Find where the given text appears and provide that cell's center as [X, Y] coordinate. 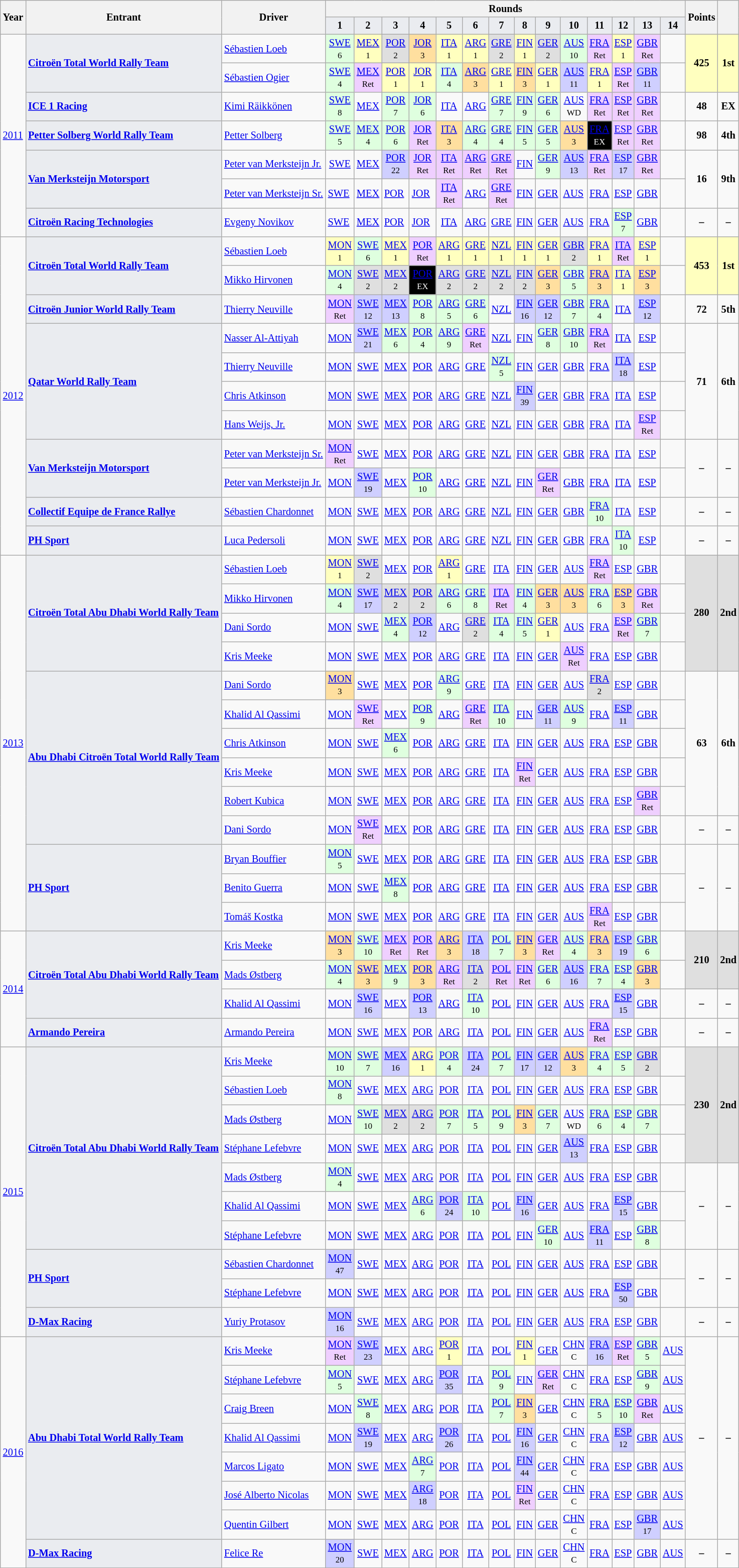
2 [368, 26]
Petter Solberg [274, 136]
FRA11 [599, 1235]
GER10 [548, 1235]
4th [728, 136]
MON8 [340, 1090]
FRA7 [599, 975]
POR9 [422, 714]
POR35 [450, 1380]
GRE7 [501, 106]
GBR11 [647, 77]
ARG4 [476, 136]
453 [701, 265]
6 [476, 26]
ITA24 [476, 1062]
MEX8 [395, 888]
ITA2 [476, 975]
GBR8 [647, 1235]
Abu Dhabi Total World Rally Team [123, 1438]
13 [647, 26]
GBR6 [647, 946]
POR12 [422, 627]
Evgeny Novikov [274, 222]
NZL5 [501, 367]
SWE4 [340, 77]
ITA5 [476, 1119]
JOR1 [422, 77]
NZL2 [501, 280]
10 [574, 26]
SWE5 [340, 136]
MON10 [340, 1062]
POLRet [501, 975]
Tomáš Kostka [274, 917]
POR6 [395, 136]
GRE8 [476, 598]
SWE23 [368, 1351]
9th [728, 179]
48 [701, 106]
GBR10 [574, 338]
GER11 [548, 714]
Abu Dhabi Citroën Total World Rally Team [123, 757]
SWE3 [368, 975]
GBR17 [647, 1524]
GBR9 [647, 1380]
SWE12 [368, 309]
FRA2 [599, 685]
NZL1 [501, 251]
FRA5 [599, 1409]
GER7 [548, 1119]
Luca Pedersoli [274, 541]
POR22 [395, 164]
MON20 [340, 1553]
AUS16 [574, 975]
AUSRet [574, 656]
ESP5 [623, 1062]
ARG5 [450, 309]
POR24 [450, 1206]
Citroën Racing Technologies [123, 222]
63 [701, 743]
16 [701, 179]
425 [701, 63]
210 [701, 960]
ESP50 [623, 1293]
GER8 [548, 338]
FRA16 [599, 1351]
Yuriy Protasov [274, 1322]
ESP11 [623, 714]
SWE16 [368, 1003]
GRE6 [476, 309]
GBR3 [647, 975]
MEX13 [395, 309]
POR8 [422, 309]
2016 [13, 1452]
Year [13, 17]
FIN9 [525, 106]
ARG7 [422, 1467]
Bryan Bouffier [274, 859]
3 [395, 26]
JOR3 [422, 49]
POREX [422, 280]
SWE17 [368, 598]
Hans Weijs, Jr. [274, 425]
FIN2 [525, 280]
5 [450, 26]
FIN4 [525, 598]
AUS9 [574, 714]
14 [673, 26]
Entrant [123, 17]
4 [422, 26]
8 [525, 26]
7 [501, 26]
Kimi Räikkönen [274, 106]
Felice Re [274, 1553]
Citroën Junior World Rally Team [123, 309]
2011 [13, 136]
Driver [274, 17]
71 [701, 381]
11 [599, 26]
FIN17 [525, 1062]
ESP10 [623, 1409]
GER5 [548, 136]
72 [701, 309]
MON16 [340, 1322]
Nasser Al-Attiyah [274, 338]
1 [340, 26]
FIN44 [525, 1467]
2015 [13, 1192]
5th [728, 309]
2012 [13, 396]
JOR6 [422, 106]
MEX16 [395, 1062]
Points [701, 17]
Marcos Ligato [274, 1467]
12 [623, 26]
Sébastien Ogier [274, 77]
MON47 [340, 1264]
POR26 [450, 1438]
Petter Solberg World Rally Team [123, 136]
9 [548, 26]
ITA3 [450, 136]
Robert Kubica [274, 801]
98 [701, 136]
AUS10 [574, 49]
Collectif Equipe de France Rallye [123, 511]
ESP17 [623, 164]
2014 [13, 989]
POR13 [422, 1003]
ARG18 [422, 1495]
FRAEX [599, 136]
EX [728, 106]
230 [701, 1105]
ESP19 [623, 946]
Craig Breen [274, 1409]
SWE21 [368, 338]
Rounds [506, 9]
AUS11 [574, 77]
AUS4 [574, 946]
2013 [13, 743]
MEX9 [395, 975]
Benito Guerra [274, 888]
GER2 [548, 49]
GRE4 [501, 136]
GER9 [548, 164]
SWE7 [368, 1062]
Qatar World Rally Team [123, 381]
ESP7 [623, 222]
José Alberto Nicolas [274, 1495]
280 [701, 612]
FRA10 [599, 511]
ICE 1 Racing [123, 106]
Quentin Gilbert [274, 1524]
POR3 [422, 975]
POR10 [422, 482]
FIN39 [525, 396]
